Provide the [x, y] coordinate of the cell's center where the given text is located.  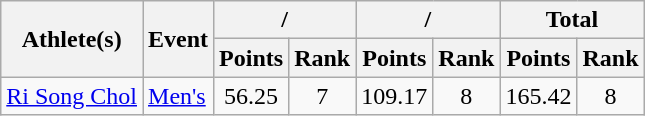
Total [572, 20]
109.17 [394, 96]
Athlete(s) [72, 39]
56.25 [252, 96]
Ri Song Chol [72, 96]
Event [178, 39]
7 [322, 96]
Men's [178, 96]
165.42 [538, 96]
